Determine the (X, Y) coordinate at the center of the cell enclosing the given text.  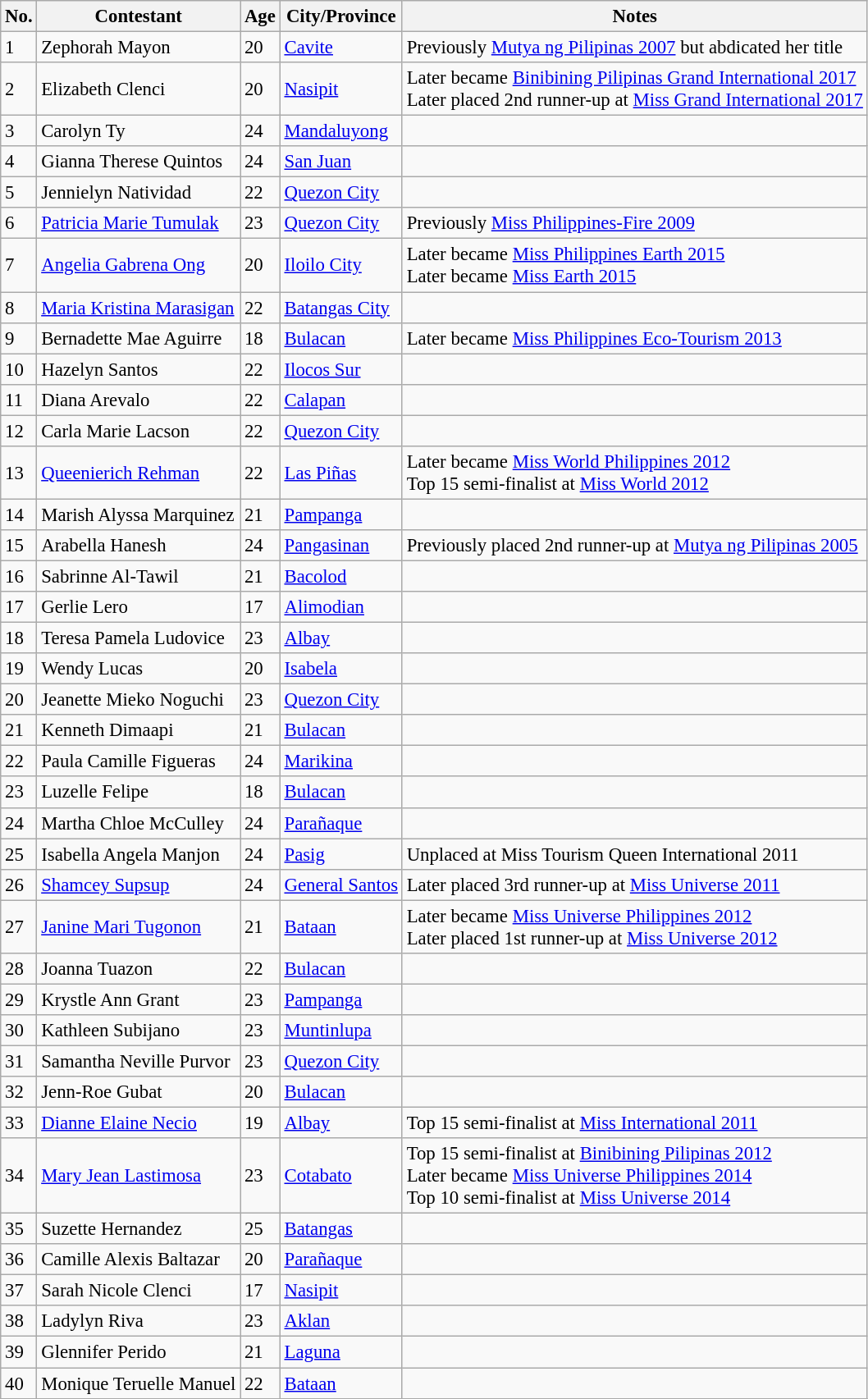
No. (19, 16)
27 (19, 927)
38 (19, 1322)
10 (19, 369)
37 (19, 1291)
Laguna (341, 1352)
Luzelle Felipe (139, 793)
35 (19, 1229)
33 (19, 1123)
13 (19, 473)
Maria Kristina Marasigan (139, 308)
4 (19, 162)
Wendy Lucas (139, 669)
Queenierich Rehman (139, 473)
Glennifer Perido (139, 1352)
26 (19, 885)
Pangasinan (341, 546)
Janine Mari Tugonon (139, 927)
Carla Marie Lacson (139, 431)
Calapan (341, 400)
31 (19, 1061)
Jenn-Roe Gubat (139, 1092)
Previously Miss Philippines-Fire 2009 (635, 224)
Dianne Elaine Necio (139, 1123)
Marish Alyssa Marquinez (139, 514)
Aklan (341, 1322)
Joanna Tuazon (139, 969)
8 (19, 308)
2 (19, 89)
Cotabato (341, 1176)
Isabella Angela Manjon (139, 854)
1 (19, 48)
40 (19, 1383)
7 (19, 266)
Muntinlupa (341, 1031)
Martha Chloe McCulley (139, 823)
15 (19, 546)
36 (19, 1260)
Paula Camille Figueras (139, 761)
Ilocos Sur (341, 369)
Age (261, 16)
Later placed 3rd runner-up at Miss Universe 2011 (635, 885)
12 (19, 431)
Las Piñas (341, 473)
Iloilo City (341, 266)
Angelia Gabrena Ong (139, 266)
San Juan (341, 162)
6 (19, 224)
Arabella Hanesh (139, 546)
Suzette Hernandez (139, 1229)
Diana Arevalo (139, 400)
Pasig (341, 854)
Later became Miss Philippines Eco-Tourism 2013 (635, 338)
Shamcey Supsup (139, 885)
Previously placed 2nd runner-up at Mutya ng Pilipinas 2005 (635, 546)
39 (19, 1352)
Elizabeth Clenci (139, 89)
Top 15 semi-finalist at Binibining Pilipinas 2012Later became Miss Universe Philippines 2014Top 10 semi-finalist at Miss Universe 2014 (635, 1176)
Teresa Pamela Ludovice (139, 638)
Later became Miss Universe Philippines 2012Later placed 1st runner-up at Miss Universe 2012 (635, 927)
Gianna Therese Quintos (139, 162)
Alimodian (341, 607)
Patricia Marie Tumulak (139, 224)
Carolyn Ty (139, 131)
Later became Miss Philippines Earth 2015Later became Miss Earth 2015 (635, 266)
14 (19, 514)
Sabrinne Al-Tawil (139, 576)
Jennielyn Natividad (139, 193)
Jeanette Mieko Noguchi (139, 700)
Hazelyn Santos (139, 369)
9 (19, 338)
Gerlie Lero (139, 607)
Isabela (341, 669)
Zephorah Mayon (139, 48)
32 (19, 1092)
Later became Binibining Pilipinas Grand International 2017Later placed 2nd runner-up at Miss Grand International 2017 (635, 89)
Batangas (341, 1229)
30 (19, 1031)
29 (19, 999)
Kenneth Dimaapi (139, 730)
Unplaced at Miss Tourism Queen International 2011 (635, 854)
34 (19, 1176)
City/Province (341, 16)
16 (19, 576)
Later became Miss World Philippines 2012Top 15 semi-finalist at Miss World 2012 (635, 473)
Cavite (341, 48)
Bacolod (341, 576)
Marikina (341, 761)
Top 15 semi-finalist at Miss International 2011 (635, 1123)
Contestant (139, 16)
Sarah Nicole Clenci (139, 1291)
Batangas City (341, 308)
General Santos (341, 885)
Mary Jean Lastimosa (139, 1176)
Ladylyn Riva (139, 1322)
3 (19, 131)
Notes (635, 16)
Camille Alexis Baltazar (139, 1260)
Kathleen Subijano (139, 1031)
Monique Teruelle Manuel (139, 1383)
28 (19, 969)
Mandaluyong (341, 131)
Samantha Neville Purvor (139, 1061)
Krystle Ann Grant (139, 999)
5 (19, 193)
Previously Mutya ng Pilipinas 2007 but abdicated her title (635, 48)
Bernadette Mae Aguirre (139, 338)
11 (19, 400)
